Scan for the cell matching the given text and deliver its [X, Y] coordinate at center. 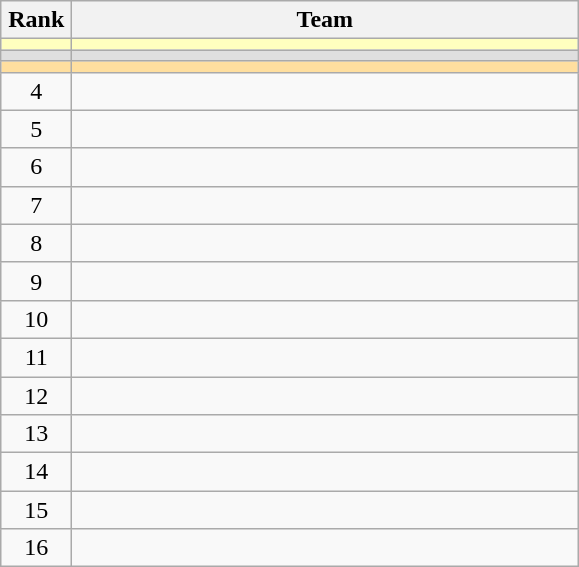
4 [36, 91]
6 [36, 167]
16 [36, 548]
13 [36, 434]
14 [36, 472]
9 [36, 281]
8 [36, 243]
Team [325, 20]
Rank [36, 20]
15 [36, 510]
7 [36, 205]
11 [36, 357]
10 [36, 319]
5 [36, 129]
12 [36, 395]
